Scan for the cell matching the given text and deliver its [X, Y] coordinate at center. 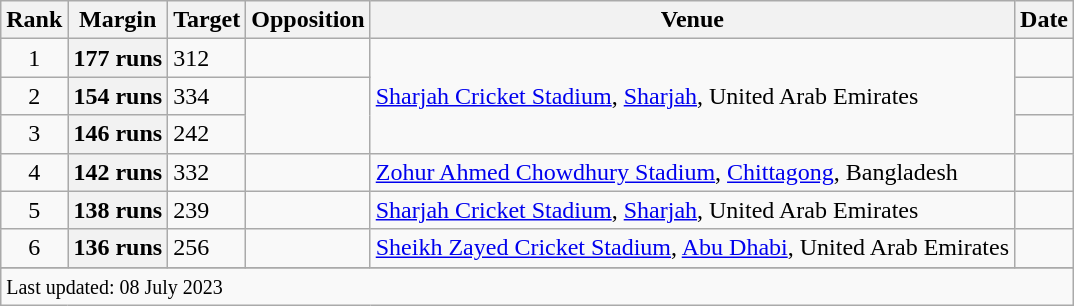
3 [34, 134]
Zohur Ahmed Chowdhury Stadium, Chittagong, Bangladesh [692, 172]
5 [34, 210]
136 runs [118, 248]
312 [207, 58]
332 [207, 172]
2 [34, 96]
154 runs [118, 96]
146 runs [118, 134]
Date [1044, 20]
177 runs [118, 58]
Sheikh Zayed Cricket Stadium, Abu Dhabi, United Arab Emirates [692, 248]
138 runs [118, 210]
239 [207, 210]
Margin [118, 20]
Rank [34, 20]
Venue [692, 20]
142 runs [118, 172]
6 [34, 248]
Opposition [308, 20]
Target [207, 20]
334 [207, 96]
4 [34, 172]
256 [207, 248]
Last updated: 08 July 2023 [538, 286]
242 [207, 134]
1 [34, 58]
